Find where the given text appears and provide that cell's center as [X, Y] coordinate. 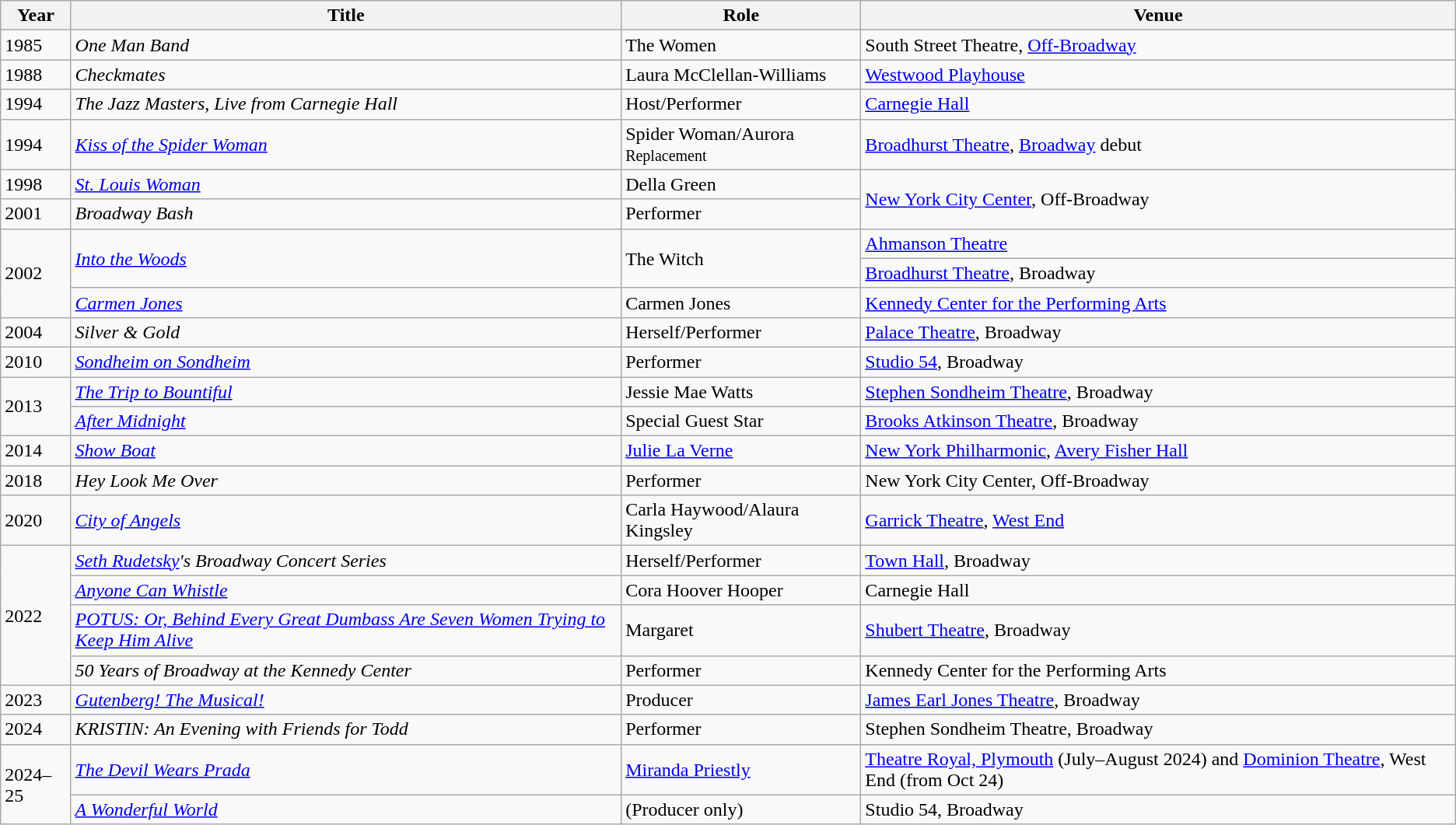
Shubert Theatre, Broadway [1158, 630]
St. Louis Woman [346, 184]
Checkmates [346, 75]
One Man Band [346, 45]
2013 [36, 406]
2001 [36, 214]
Kiss of the Spider Woman [346, 145]
Palace Theatre, Broadway [1158, 332]
1988 [36, 75]
Anyone Can Whistle [346, 590]
POTUS: Or, Behind Every Great Dumbass Are Seven Women Trying to Keep Him Alive [346, 630]
1985 [36, 45]
Spider Woman/Aurora Replacement [741, 145]
Year [36, 16]
Jessie Mae Watts [741, 391]
2004 [36, 332]
Theatre Royal, Plymouth (July–August 2024) and Dominion Theatre, West End (from Oct 24) [1158, 770]
2014 [36, 451]
Title [346, 16]
Sondheim on Sondheim [346, 362]
The Jazz Masters, Live from Carnegie Hall [346, 104]
Into the Woods [346, 258]
Margaret [741, 630]
Carla Haywood/Alaura Kingsley [741, 521]
Ahmanson Theatre [1158, 243]
Julie La Verne [741, 451]
Garrick Theatre, West End [1158, 521]
Gutenberg! The Musical! [346, 700]
2002 [36, 273]
The Devil Wears Prada [346, 770]
Role [741, 16]
Della Green [741, 184]
2024–25 [36, 784]
(Producer only) [741, 809]
Producer [741, 700]
Town Hall, Broadway [1158, 561]
A Wonderful World [346, 809]
The Women [741, 45]
Laura McClellan-Williams [741, 75]
Hey Look Me Over [346, 481]
50 Years of Broadway at the Kennedy Center [346, 670]
James Earl Jones Theatre, Broadway [1158, 700]
The Witch [741, 258]
Host/Performer [741, 104]
South Street Theatre, Off-Broadway [1158, 45]
The Trip to Bountiful [346, 391]
New York Philharmonic, Avery Fisher Hall [1158, 451]
City of Angels [346, 521]
Broadway Bash [346, 214]
Westwood Playhouse [1158, 75]
Venue [1158, 16]
Miranda Priestly [741, 770]
KRISTIN: An Evening with Friends for Todd [346, 729]
Broadhurst Theatre, Broadway debut [1158, 145]
2024 [36, 729]
Broadhurst Theatre, Broadway [1158, 273]
Seth Rudetsky's Broadway Concert Series [346, 561]
2018 [36, 481]
Cora Hoover Hooper [741, 590]
Show Boat [346, 451]
2022 [36, 616]
Brooks Atkinson Theatre, Broadway [1158, 421]
1998 [36, 184]
2023 [36, 700]
Special Guest Star [741, 421]
After Midnight [346, 421]
2020 [36, 521]
2010 [36, 362]
Silver & Gold [346, 332]
